Determine the (X, Y) coordinate at the center of the cell enclosing the given text.  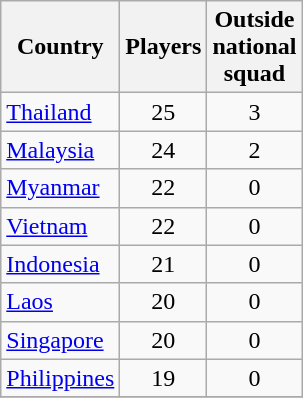
Myanmar (60, 188)
25 (164, 112)
Outsidenationalsquad (254, 47)
Indonesia (60, 264)
Malaysia (60, 150)
Players (164, 47)
24 (164, 150)
Philippines (60, 378)
19 (164, 378)
21 (164, 264)
Thailand (60, 112)
Vietnam (60, 226)
Laos (60, 302)
2 (254, 150)
Country (60, 47)
3 (254, 112)
Singapore (60, 340)
